Identify which cell holds the provided text, then report its [x, y] central coordinate. 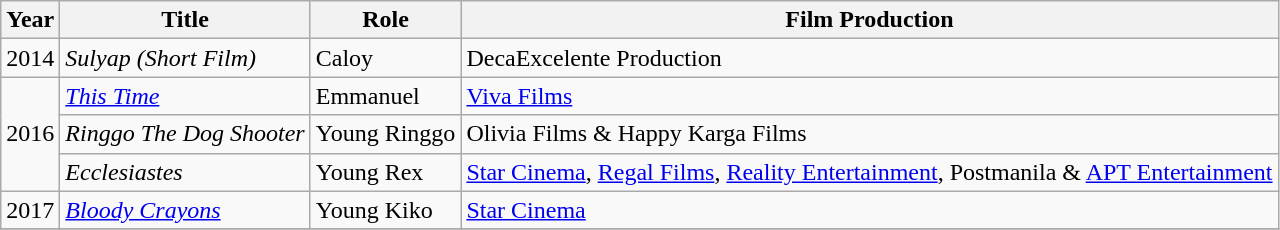
2016 [30, 134]
Caloy [386, 58]
Young Kiko [386, 210]
Bloody Crayons [185, 210]
Ecclesiastes [185, 172]
Star Cinema, Regal Films, Reality Entertainment, Postmanila & APT Entertainment [870, 172]
Sulyap (Short Film) [185, 58]
Young Ringgo [386, 134]
Film Production [870, 20]
Viva Films [870, 96]
Emmanuel [386, 96]
Star Cinema [870, 210]
2014 [30, 58]
Ringgo The Dog Shooter [185, 134]
2017 [30, 210]
Year [30, 20]
Olivia Films & Happy Karga Films [870, 134]
DecaExcelente Production [870, 58]
Role [386, 20]
Young Rex [386, 172]
Title [185, 20]
This Time [185, 96]
